Locate the cell with the specified text and output its (x, y) center coordinate. 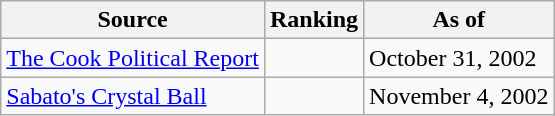
Ranking (314, 20)
As of (459, 20)
Sabato's Crystal Ball (133, 96)
Source (133, 20)
The Cook Political Report (133, 58)
October 31, 2002 (459, 58)
November 4, 2002 (459, 96)
